Return (X, Y) of the center of cell containing provided text 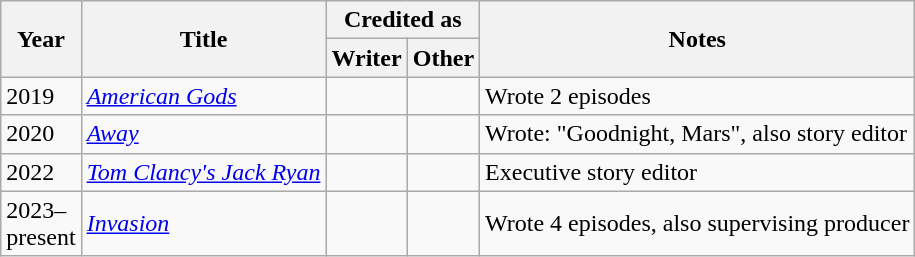
Executive story editor (698, 172)
Title (204, 39)
Credited as (403, 20)
Other (443, 58)
Year (41, 39)
Tom Clancy's Jack Ryan (204, 172)
Wrote 2 episodes (698, 96)
Away (204, 134)
2022 (41, 172)
Wrote 4 episodes, also supervising producer (698, 224)
Writer (366, 58)
2020 (41, 134)
Invasion (204, 224)
2023–present (41, 224)
American Gods (204, 96)
Wrote: "Goodnight, Mars", also story editor (698, 134)
Notes (698, 39)
2019 (41, 96)
